Return (x, y) of the center of cell containing provided text 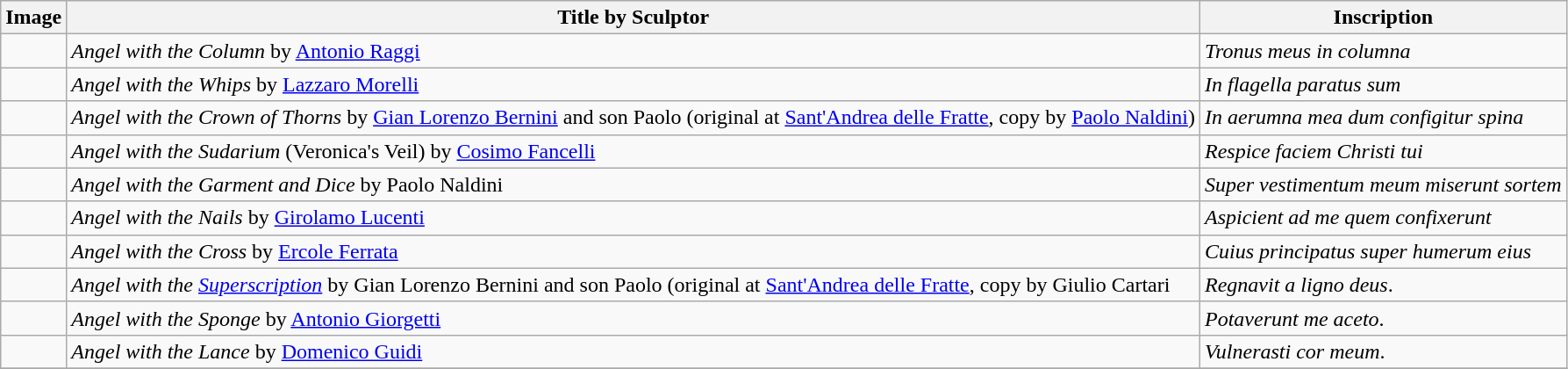
Angel with the Lance by Domenico Guidi (634, 351)
In flagella paratus sum (1383, 84)
Regnavit a ligno deus. (1383, 285)
Angel with the Garment and Dice by Paolo Naldini (634, 184)
Respice faciem Christi tui (1383, 151)
Title by Sculptor (634, 18)
Aspicient ad me quem confixerunt (1383, 218)
In aerumna mea dum configitur spina (1383, 118)
Angel with the Crown of Thorns by Gian Lorenzo Bernini and son Paolo (original at Sant'Andrea delle Fratte, copy by Paolo Naldini) (634, 118)
Potaverunt me aceto. (1383, 318)
Cuius principatus super humerum eius (1383, 251)
Angel with the Whips by Lazzaro Morelli (634, 84)
Angel with the Sudarium (Veronica's Veil) by Cosimo Fancelli (634, 151)
Inscription (1383, 18)
Tronus meus in columna (1383, 51)
Vulnerasti cor meum. (1383, 351)
Super vestimentum meum miserunt sortem (1383, 184)
Angel with the Nails by Girolamo Lucenti (634, 218)
Angel with the Sponge by Antonio Giorgetti (634, 318)
Angel with the Superscription by Gian Lorenzo Bernini and son Paolo (original at Sant'Andrea delle Fratte, copy by Giulio Cartari (634, 285)
Angel with the Cross by Ercole Ferrata (634, 251)
Image (33, 18)
Angel with the Column by Antonio Raggi (634, 51)
